Output the [x, y] coordinate of the center of the cell containing the given text.  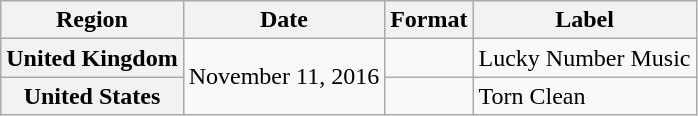
United Kingdom [92, 58]
Label [584, 20]
Lucky Number Music [584, 58]
Format [429, 20]
United States [92, 96]
Region [92, 20]
November 11, 2016 [284, 77]
Torn Clean [584, 96]
Date [284, 20]
